Extract the (X, Y) coordinate from the center of the cell holding the provided text.  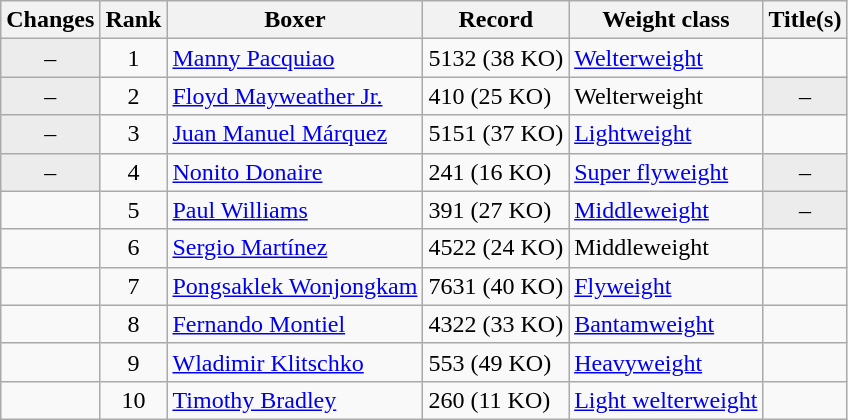
Nonito Donaire (295, 172)
4 (134, 172)
Super flyweight (666, 172)
Paul Williams (295, 210)
Record (496, 20)
Pongsaklek Wonjongkam (295, 286)
6 (134, 248)
Manny Pacquiao (295, 58)
241 (16 KO) (496, 172)
Weight class (666, 20)
Title(s) (805, 20)
Boxer (295, 20)
Flyweight (666, 286)
3 (134, 134)
260 (11 KO) (496, 400)
5 (134, 210)
4322 (33 KO) (496, 324)
9 (134, 362)
5151 (37 KO) (496, 134)
Sergio Martínez (295, 248)
5132 (38 KO) (496, 58)
Heavyweight (666, 362)
1 (134, 58)
391 (27 KO) (496, 210)
553 (49 KO) (496, 362)
Lightweight (666, 134)
Floyd Mayweather Jr. (295, 96)
Bantamweight (666, 324)
8 (134, 324)
2 (134, 96)
10 (134, 400)
4522 (24 KO) (496, 248)
Juan Manuel Márquez (295, 134)
410 (25 KO) (496, 96)
7631 (40 KO) (496, 286)
Timothy Bradley (295, 400)
Light welterweight (666, 400)
Changes (50, 20)
Rank (134, 20)
Fernando Montiel (295, 324)
7 (134, 286)
Wladimir Klitschko (295, 362)
